Output the [x, y] coordinate of the center of the cell containing the given text.  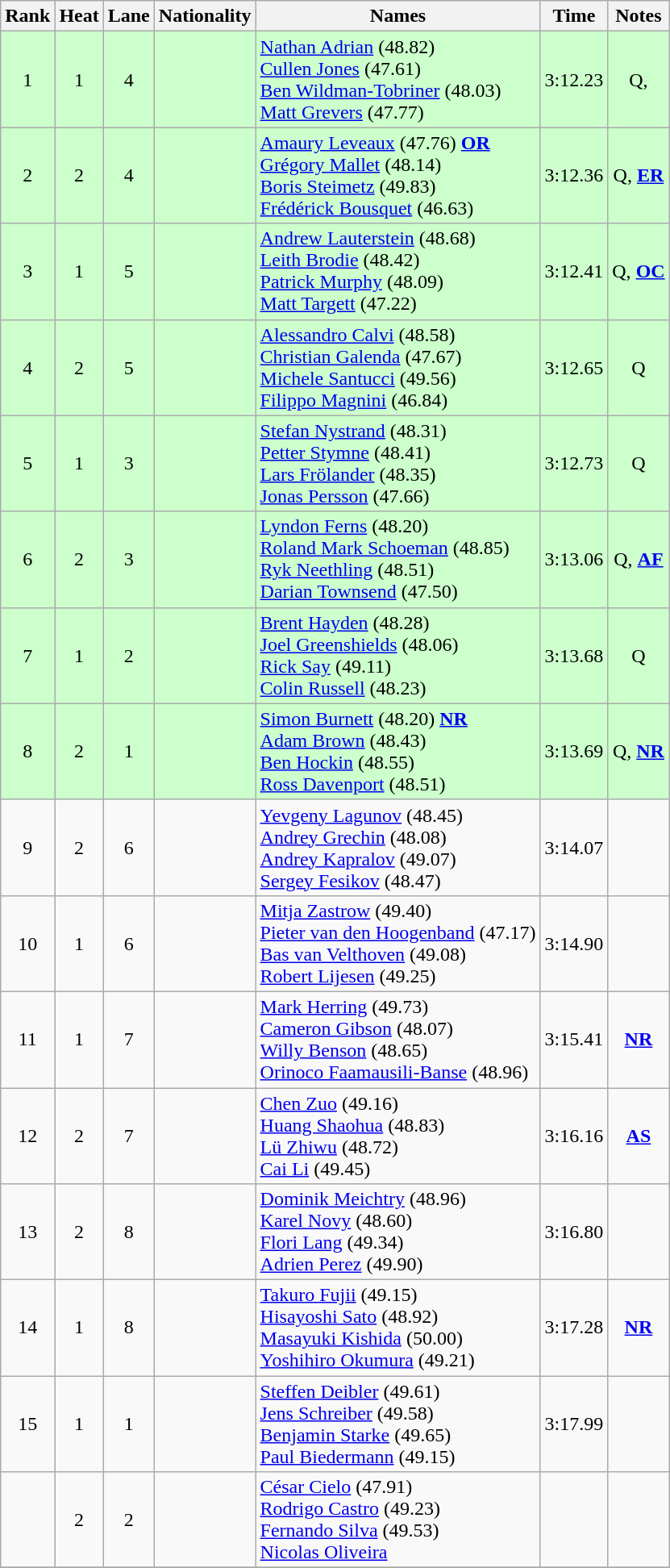
14 [27, 1328]
3:16.80 [574, 1232]
3:15.41 [574, 1039]
3:12.23 [574, 79]
Names [398, 16]
15 [27, 1424]
3:14.07 [574, 847]
Stefan Nystrand (48.31) Petter Stymne (48.41) Lars Frölander (48.35) Jonas Persson (47.66) [398, 463]
Q, ER [639, 176]
Yevgeny Lagunov (48.45) Andrey Grechin (48.08) Andrey Kapralov (49.07) Sergey Fesikov (48.47) [398, 847]
Nationality [205, 16]
3:17.99 [574, 1424]
Andrew Lauterstein (48.68) Leith Brodie (48.42) Patrick Murphy (48.09) Matt Targett (47.22) [398, 271]
3:12.65 [574, 368]
3:13.06 [574, 560]
Chen Zuo (49.16) Huang Shaohua (48.83) Lü Zhiwu (48.72) Cai Li (49.45) [398, 1136]
11 [27, 1039]
13 [27, 1232]
Alessandro Calvi (48.58) Christian Galenda (47.67) Michele Santucci (49.56) Filippo Magnini (46.84) [398, 368]
Nathan Adrian (48.82) Cullen Jones (47.61) Ben Wildman-Tobriner (48.03) Matt Grevers (47.77) [398, 79]
3:12.73 [574, 463]
Takuro Fujii (49.15) Hisayoshi Sato (48.92) Masayuki Kishida (50.00) Yoshihiro Okumura (49.21) [398, 1328]
10 [27, 944]
Q, AF [639, 560]
Notes [639, 16]
3:12.41 [574, 271]
Heat [79, 16]
Amaury Leveaux (47.76) OR Grégory Mallet (48.14) Boris Steimetz (49.83) Frédérick Bousquet (46.63) [398, 176]
3:14.90 [574, 944]
Brent Hayden (48.28) Joel Greenshields (48.06) Rick Say (49.11) Colin Russell (48.23) [398, 655]
AS [639, 1136]
Q, NR [639, 752]
Lyndon Ferns (48.20) Roland Mark Schoeman (48.85) Ryk Neethling (48.51) Darian Townsend (47.50) [398, 560]
3:13.68 [574, 655]
Q, [639, 79]
3:12.36 [574, 176]
3:17.28 [574, 1328]
Q, OC [639, 271]
Lane [129, 16]
Rank [27, 16]
Simon Burnett (48.20) NR Adam Brown (48.43) Ben Hockin (48.55) Ross Davenport (48.51) [398, 752]
Steffen Deibler (49.61) Jens Schreiber (49.58) Benjamin Starke (49.65) Paul Biedermann (49.15) [398, 1424]
12 [27, 1136]
César Cielo (47.91) Rodrigo Castro (49.23) Fernando Silva (49.53) Nicolas Oliveira [398, 1520]
3:13.69 [574, 752]
3:16.16 [574, 1136]
Mitja Zastrow (49.40) Pieter van den Hoogenband (47.17) Bas van Velthoven (49.08) Robert Lijesen (49.25) [398, 944]
9 [27, 847]
Time [574, 16]
Dominik Meichtry (48.96) Karel Novy (48.60) Flori Lang (49.34) Adrien Perez (49.90) [398, 1232]
Mark Herring (49.73) Cameron Gibson (48.07) Willy Benson (48.65) Orinoco Faamausili-Banse (48.96) [398, 1039]
